Detect which cell encompasses the target text, then output its [x, y] center coordinate. 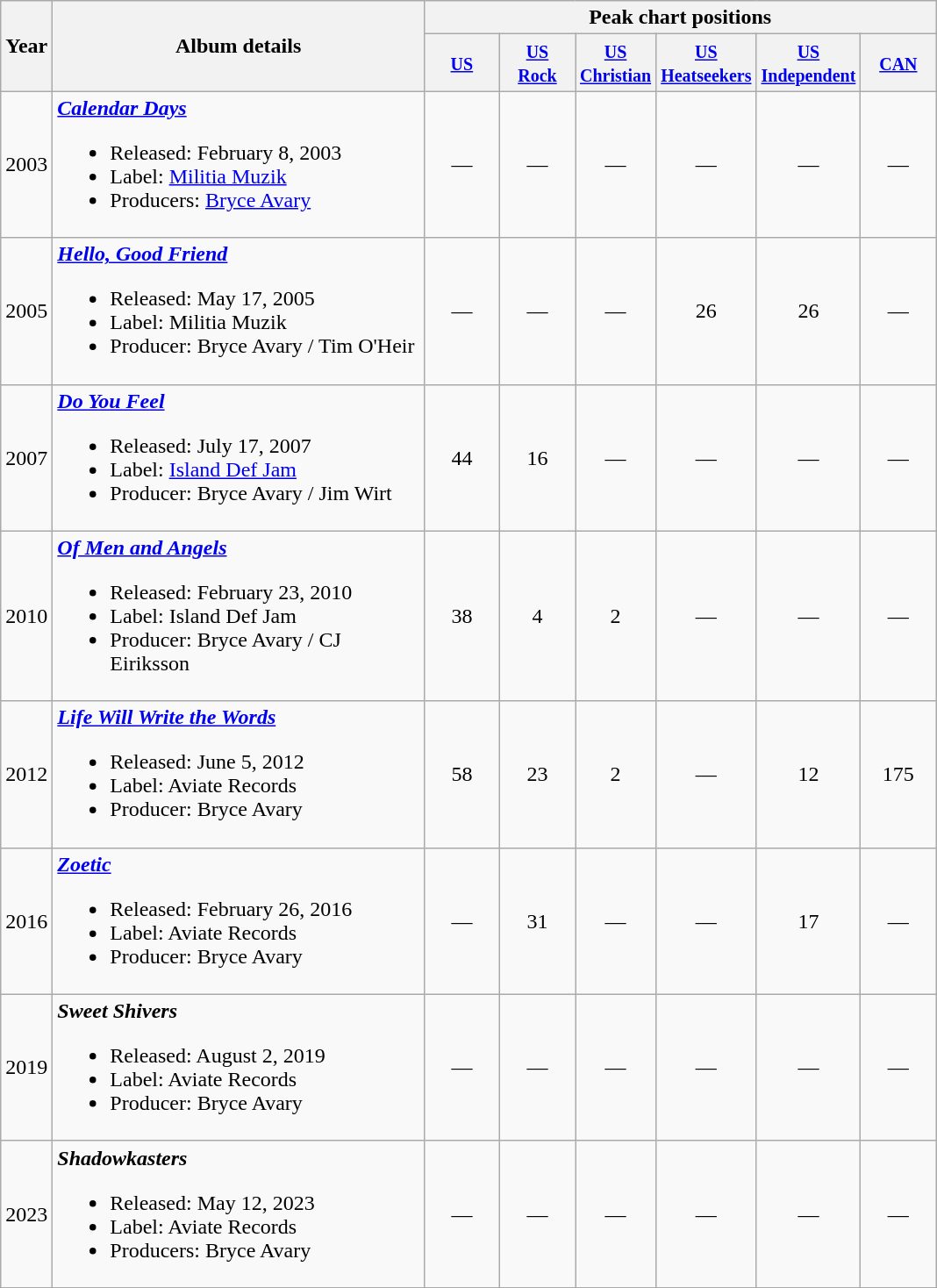
2012 [26, 774]
2019 [26, 1067]
Calendar DaysReleased: February 8, 2003Label: Militia MuzikProducers: Bryce Avary [239, 165]
17 [809, 921]
16 [537, 458]
Year [26, 46]
ShadowkastersReleased: May 12, 2023Label: Aviate RecordsProducers: Bryce Avary [239, 1214]
31 [537, 921]
USIndependent [809, 63]
2023 [26, 1214]
US [461, 63]
USRock [537, 63]
Of Men and AngelsReleased: February 23, 2010Label: Island Def JamProducer: Bryce Avary / CJ Eiriksson [239, 616]
12 [809, 774]
Do You FeelReleased: July 17, 2007Label: Island Def JamProducer: Bryce Avary / Jim Wirt [239, 458]
58 [461, 774]
44 [461, 458]
2005 [26, 311]
Album details [239, 46]
4 [537, 616]
USHeatseekers [706, 63]
2003 [26, 165]
Hello, Good FriendReleased: May 17, 2005Label: Militia MuzikProducer: Bryce Avary / Tim O'Heir [239, 311]
23 [537, 774]
2010 [26, 616]
38 [461, 616]
Peak chart positions [680, 18]
ZoeticReleased: February 26, 2016Label: Aviate RecordsProducer: Bryce Avary [239, 921]
USChristian [616, 63]
2016 [26, 921]
CAN [898, 63]
2007 [26, 458]
Sweet ShiversReleased: August 2, 2019Label: Aviate RecordsProducer: Bryce Avary [239, 1067]
175 [898, 774]
Life Will Write the WordsReleased: June 5, 2012Label: Aviate RecordsProducer: Bryce Avary [239, 774]
